Detect which cell encompasses the target text, then output its [X, Y] center coordinate. 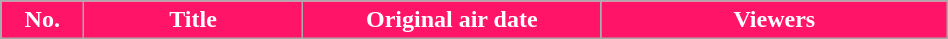
Title [193, 20]
Viewers [774, 20]
No. [42, 20]
Original air date [452, 20]
